Return [X, Y] of the center of cell containing provided text 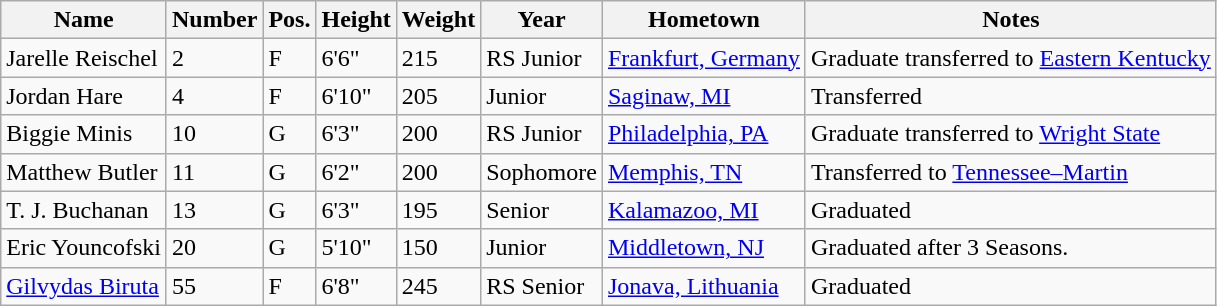
Senior [542, 210]
Sophomore [542, 172]
2 [214, 58]
13 [214, 210]
Gilvydas Biruta [84, 286]
Kalamazoo, MI [704, 210]
Pos. [290, 20]
T. J. Buchanan [84, 210]
Jarelle Reischel [84, 58]
245 [438, 286]
Philadelphia, PA [704, 134]
Biggie Minis [84, 134]
Frankfurt, Germany [704, 58]
55 [214, 286]
Hometown [704, 20]
150 [438, 248]
6'10" [356, 96]
4 [214, 96]
RS Senior [542, 286]
Transferred [1010, 96]
Eric Youncofski [84, 248]
Name [84, 20]
Number [214, 20]
Year [542, 20]
Matthew Butler [84, 172]
Graduated after 3 Seasons. [1010, 248]
Graduate transferred to Wright State [1010, 134]
205 [438, 96]
Middletown, NJ [704, 248]
Graduate transferred to Eastern Kentucky [1010, 58]
Jonava, Lithuania [704, 286]
11 [214, 172]
10 [214, 134]
195 [438, 210]
5'10" [356, 248]
Notes [1010, 20]
Memphis, TN [704, 172]
Weight [438, 20]
Height [356, 20]
6'8" [356, 286]
6'2" [356, 172]
20 [214, 248]
Jordan Hare [84, 96]
215 [438, 58]
6'6" [356, 58]
Transferred to Tennessee–Martin [1010, 172]
Saginaw, MI [704, 96]
